Scan for the cell matching the given text and deliver its [X, Y] coordinate at center. 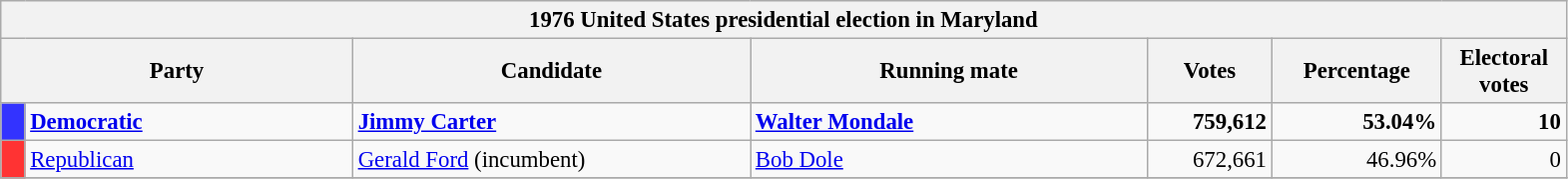
Votes [1210, 72]
Jimmy Carter [551, 122]
10 [1503, 122]
46.96% [1356, 160]
Gerald Ford (incumbent) [551, 160]
1976 United States presidential election in Maryland [784, 20]
Percentage [1356, 72]
Democratic [189, 122]
Party [178, 72]
759,612 [1210, 122]
Electoral votes [1503, 72]
Walter Mondale [949, 122]
Bob Dole [949, 160]
Running mate [949, 72]
0 [1503, 160]
672,661 [1210, 160]
53.04% [1356, 122]
Candidate [551, 72]
Republican [189, 160]
